Output the [x, y] coordinate of the center of the cell containing the given text.  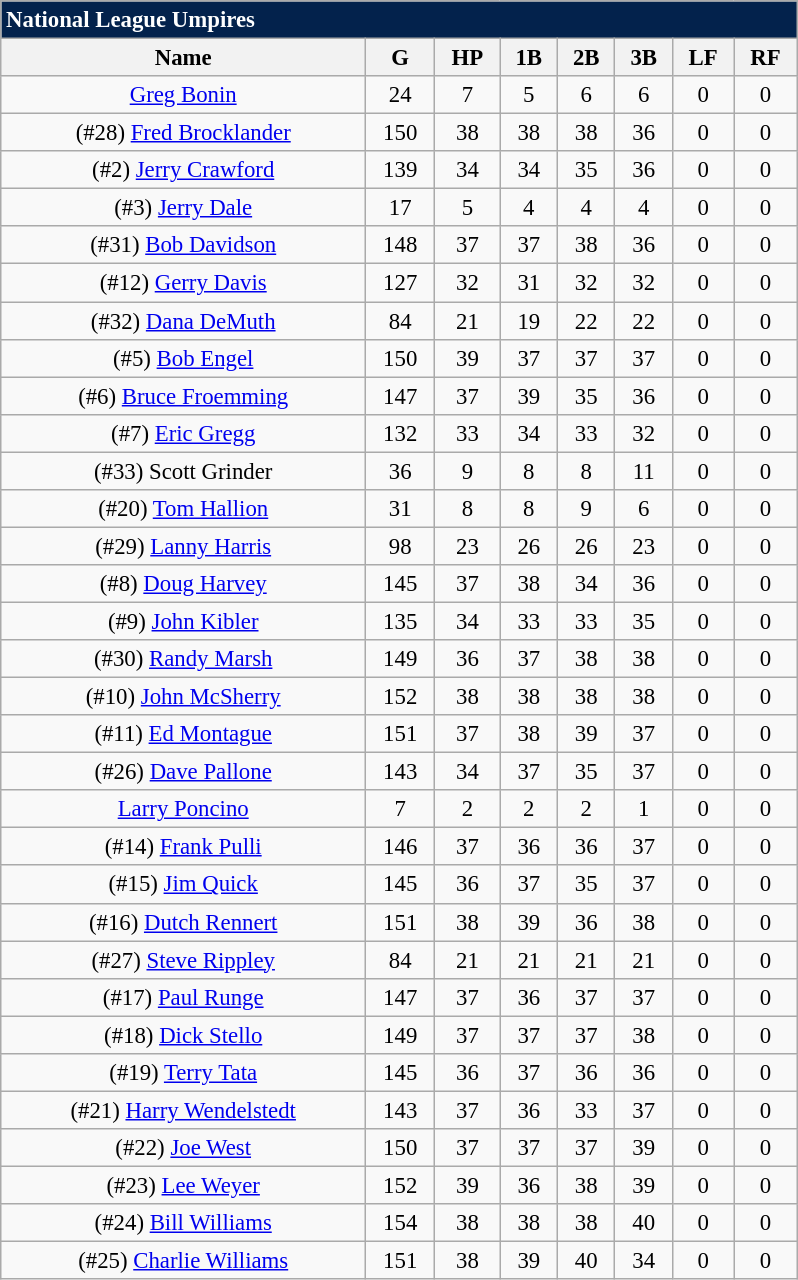
(#20) Tom Hallion [184, 508]
(#3) Jerry Dale [184, 208]
(#28) Fred Brocklander [184, 133]
139 [400, 170]
(#33) Scott Grinder [184, 471]
(#21) Harry Wendelstedt [184, 1110]
(#32) Dana DeMuth [184, 321]
RF [766, 57]
1B [528, 57]
132 [400, 433]
(#7) Eric Gregg [184, 433]
(#27) Steve Rippley [184, 960]
LF [702, 57]
135 [400, 621]
(#22) Joe West [184, 1148]
11 [644, 471]
HP [468, 57]
17 [400, 208]
154 [400, 1223]
Greg Bonin [184, 95]
(#24) Bill Williams [184, 1223]
G [400, 57]
1 [644, 809]
(#14) Frank Pulli [184, 847]
146 [400, 847]
Name [184, 57]
19 [528, 321]
(#9) John Kibler [184, 621]
National League Umpires [399, 20]
127 [400, 283]
(#2) Jerry Crawford [184, 170]
(#26) Dave Pallone [184, 772]
(#18) Dick Stello [184, 1035]
(#30) Randy Marsh [184, 659]
(#23) Lee Weyer [184, 1185]
(#19) Terry Tata [184, 1072]
Larry Poncino [184, 809]
(#12) Gerry Davis [184, 283]
3B [644, 57]
(#6) Bruce Froemming [184, 396]
(#5) Bob Engel [184, 358]
(#15) Jim Quick [184, 884]
98 [400, 546]
24 [400, 95]
(#17) Paul Runge [184, 997]
(#31) Bob Davidson [184, 245]
(#16) Dutch Rennert [184, 922]
(#8) Doug Harvey [184, 584]
(#11) Ed Montague [184, 734]
2B [586, 57]
(#29) Lanny Harris [184, 546]
(#10) John McSherry [184, 696]
(#25) Charlie Williams [184, 1260]
148 [400, 245]
